Identify which cell holds the provided text, then report its (x, y) central coordinate. 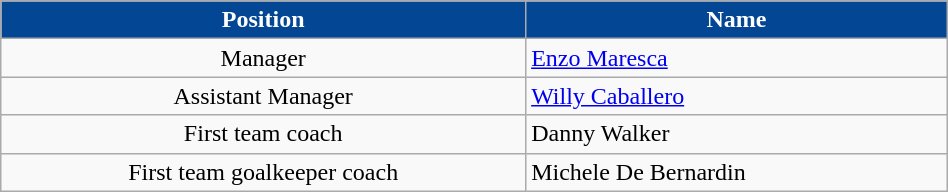
Assistant Manager (264, 96)
Danny Walker (737, 134)
Willy Caballero (737, 96)
Position (264, 20)
Name (737, 20)
Michele De Bernardin (737, 172)
First team coach (264, 134)
Manager (264, 58)
Enzo Maresca (737, 58)
First team goalkeeper coach (264, 172)
